Scan for the cell matching the given text and deliver its (X, Y) coordinate at center. 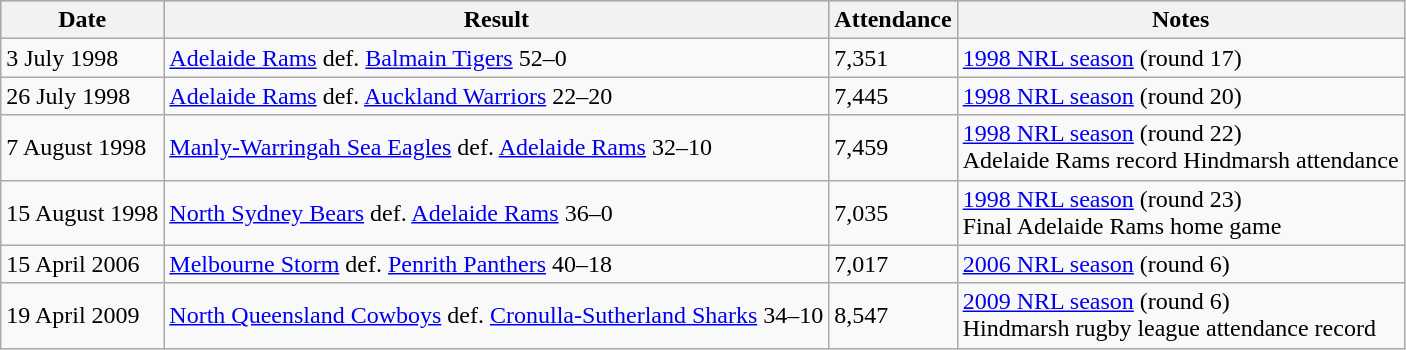
15 August 1998 (82, 212)
7,017 (893, 264)
7 August 1998 (82, 148)
Result (496, 20)
2009 NRL season (round 6)Hindmarsh rugby league attendance record (1180, 316)
Adelaide Rams def. Auckland Warriors 22–20 (496, 96)
Attendance (893, 20)
26 July 1998 (82, 96)
3 July 1998 (82, 58)
Manly-Warringah Sea Eagles def. Adelaide Rams 32–10 (496, 148)
Melbourne Storm def. Penrith Panthers 40–18 (496, 264)
7,035 (893, 212)
1998 NRL season (round 17) (1180, 58)
North Sydney Bears def. Adelaide Rams 36–0 (496, 212)
8,547 (893, 316)
1998 NRL season (round 23)Final Adelaide Rams home game (1180, 212)
19 April 2009 (82, 316)
2006 NRL season (round 6) (1180, 264)
Notes (1180, 20)
Adelaide Rams def. Balmain Tigers 52–0 (496, 58)
15 April 2006 (82, 264)
1998 NRL season (round 22)Adelaide Rams record Hindmarsh attendance (1180, 148)
7,351 (893, 58)
1998 NRL season (round 20) (1180, 96)
7,445 (893, 96)
Date (82, 20)
7,459 (893, 148)
North Queensland Cowboys def. Cronulla-Sutherland Sharks 34–10 (496, 316)
